Output the [x, y] coordinate of the center of the cell containing the given text.  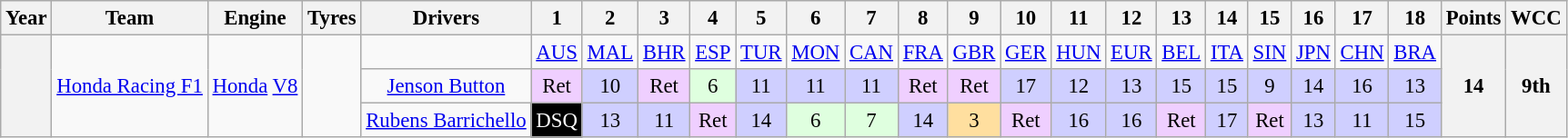
Honda V8 [255, 87]
Rubens Barrichello [446, 121]
ESP [713, 53]
HUN [1079, 53]
SIN [1270, 53]
BEL [1181, 53]
5 [761, 18]
CAN [871, 53]
Drivers [446, 18]
ITA [1228, 53]
DSQ [557, 121]
MAL [609, 53]
BHR [664, 53]
GBR [973, 53]
4 [713, 18]
8 [922, 18]
TUR [761, 53]
Tyres [332, 18]
Year [26, 18]
JPN [1313, 53]
EUR [1131, 53]
MON [816, 53]
BRA [1415, 53]
Honda Racing F1 [129, 87]
CHN [1362, 53]
Team [129, 18]
1 [557, 18]
WCC [1536, 18]
Engine [255, 18]
9th [1536, 87]
FRA [922, 53]
Jenson Button [446, 86]
GER [1026, 53]
18 [1415, 18]
AUS [557, 53]
Points [1473, 18]
2 [609, 18]
